Identify which cell holds the provided text, then report its [X, Y] central coordinate. 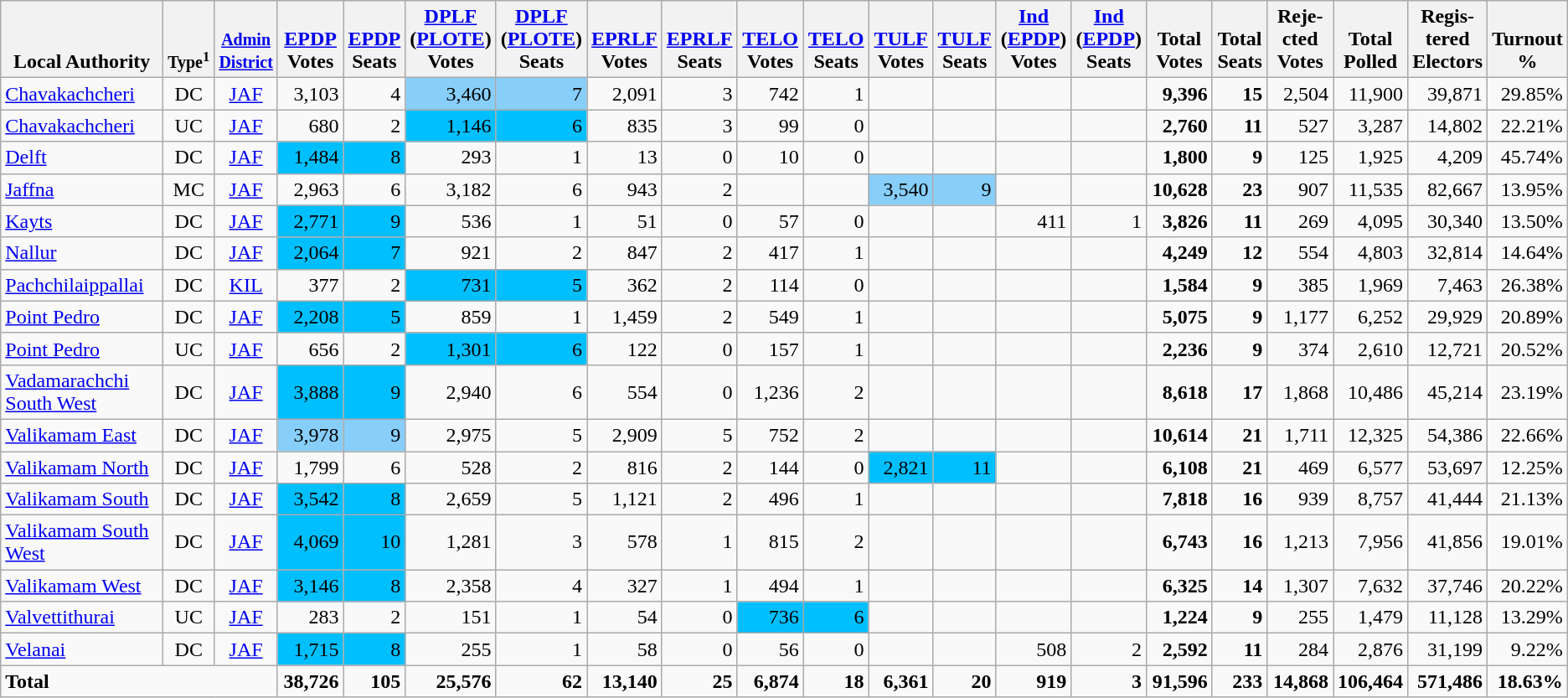
14.64% [1528, 253]
20.22% [1528, 586]
742 [771, 94]
26.38% [1528, 285]
3,182 [451, 189]
377 [310, 285]
736 [771, 618]
269 [1300, 221]
1,281 [451, 543]
13.95% [1528, 189]
Ind(EPDP)Seats [1109, 39]
374 [1300, 349]
Valikamam South [82, 499]
30,340 [1447, 221]
3,978 [310, 435]
18.63% [1528, 681]
21.13% [1528, 499]
Local Authority [82, 39]
847 [625, 253]
6,252 [1370, 317]
6,743 [1179, 543]
125 [1300, 158]
6,361 [901, 681]
3,146 [310, 586]
2,760 [1179, 126]
TULFVotes [901, 39]
919 [1034, 681]
2,592 [1179, 649]
2,064 [310, 253]
4,209 [1447, 158]
106,464 [1370, 681]
907 [1300, 189]
1,484 [310, 158]
7,956 [1370, 543]
536 [451, 221]
2,091 [625, 94]
7,463 [1447, 285]
11,128 [1447, 618]
10,628 [1179, 189]
Delft [82, 158]
Velanai [82, 649]
2,821 [901, 467]
1,715 [310, 649]
14,868 [1300, 681]
EPDPVotes [310, 39]
99 [771, 126]
578 [625, 543]
816 [625, 467]
385 [1300, 285]
19.01% [1528, 543]
1,213 [1300, 543]
7,632 [1370, 586]
122 [625, 349]
13 [625, 158]
3,460 [451, 94]
Nallur [82, 253]
AdminDistrict [246, 39]
1,711 [1300, 435]
3,826 [1179, 221]
12 [1240, 253]
12,325 [1370, 435]
3,542 [310, 499]
14,802 [1447, 126]
25 [699, 681]
835 [625, 126]
23.19% [1528, 392]
2,876 [1370, 649]
680 [310, 126]
57 [771, 221]
3,888 [310, 392]
2,236 [1179, 349]
921 [451, 253]
TELOVotes [771, 39]
58 [625, 649]
939 [1300, 499]
6,874 [771, 681]
62 [541, 681]
8,618 [1179, 392]
23 [1240, 189]
4,249 [1179, 253]
56 [771, 649]
54,386 [1447, 435]
1,236 [771, 392]
37,746 [1447, 586]
1,459 [625, 317]
815 [771, 543]
EPRLFVotes [625, 39]
22.66% [1528, 435]
469 [1300, 467]
DPLF(PLOTE)Votes [451, 39]
2,358 [451, 586]
31,199 [1447, 649]
508 [1034, 649]
MC [189, 189]
45.74% [1528, 158]
105 [374, 681]
13.29% [1528, 618]
2,940 [451, 392]
39,871 [1447, 94]
13.50% [1528, 221]
Jaffna [82, 189]
91,596 [1179, 681]
411 [1034, 221]
10,614 [1179, 435]
656 [310, 349]
18 [836, 681]
Ind(EPDP)Votes [1034, 39]
1,301 [451, 349]
51 [625, 221]
284 [1300, 649]
2,610 [1370, 349]
4,803 [1370, 253]
20 [965, 681]
327 [625, 586]
KIL [246, 285]
943 [625, 189]
32,814 [1447, 253]
731 [451, 285]
752 [771, 435]
549 [771, 317]
151 [451, 618]
4,069 [310, 543]
Type1 [189, 39]
1,799 [310, 467]
2,771 [310, 221]
7,818 [1179, 499]
17 [1240, 392]
Regis-teredElectors [1447, 39]
2,504 [1300, 94]
20.52% [1528, 349]
859 [451, 317]
TULFSeats [965, 39]
1,800 [1179, 158]
3,103 [310, 94]
1,969 [1370, 285]
144 [771, 467]
12.25% [1528, 467]
TotalVotes [1179, 39]
29.85% [1528, 94]
Valikamam North [82, 467]
TELOSeats [836, 39]
Pachchilaippallai [82, 285]
1,146 [451, 126]
362 [625, 285]
114 [771, 285]
41,444 [1447, 499]
Turnout% [1528, 39]
1,177 [1300, 317]
3,287 [1370, 126]
157 [771, 349]
22.21% [1528, 126]
38,726 [310, 681]
82,667 [1447, 189]
Valikamam East [82, 435]
528 [451, 467]
EPDPSeats [374, 39]
1,121 [625, 499]
4,095 [1370, 221]
1,224 [1179, 618]
45,214 [1447, 392]
496 [771, 499]
11,535 [1370, 189]
2,909 [625, 435]
25,576 [451, 681]
29,929 [1447, 317]
2,659 [451, 499]
TotalPolled [1370, 39]
9,396 [1179, 94]
494 [771, 586]
283 [310, 618]
1,584 [1179, 285]
11,900 [1370, 94]
20.89% [1528, 317]
Valikamam South West [82, 543]
1,868 [1300, 392]
6,577 [1370, 467]
527 [1300, 126]
Vadamarachchi South West [82, 392]
9.22% [1528, 649]
Total [139, 681]
2,975 [451, 435]
54 [625, 618]
2,208 [310, 317]
1,925 [1370, 158]
DPLF(PLOTE)Seats [541, 39]
1,307 [1300, 586]
Reje-ctedVotes [1300, 39]
1,479 [1370, 618]
6,108 [1179, 467]
41,856 [1447, 543]
5,075 [1179, 317]
2,963 [310, 189]
53,697 [1447, 467]
EPRLFSeats [699, 39]
8,757 [1370, 499]
14 [1240, 586]
Valikamam West [82, 586]
Valvettithurai [82, 618]
Kayts [82, 221]
571,486 [1447, 681]
233 [1240, 681]
293 [451, 158]
15 [1240, 94]
TotalSeats [1240, 39]
10,486 [1370, 392]
12,721 [1447, 349]
13,140 [625, 681]
417 [771, 253]
3,540 [901, 189]
6,325 [1179, 586]
